Detect which cell encompasses the target text, then output its [X, Y] center coordinate. 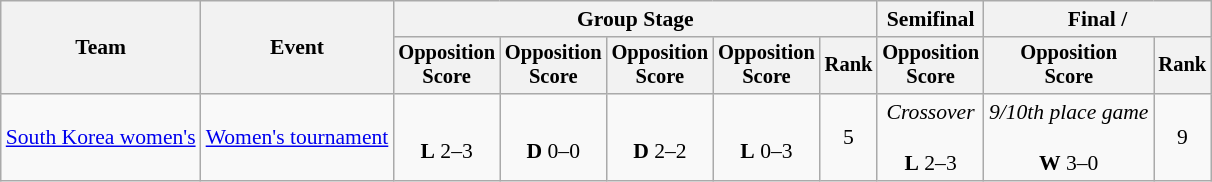
CrossoverL 2–3 [930, 138]
9/10th place gameW 3–0 [1069, 138]
L 0–3 [766, 138]
9 [1183, 138]
Women's tournament [298, 138]
5 [849, 138]
Semifinal [930, 19]
Group Stage [635, 19]
Event [298, 48]
D 0–0 [554, 138]
L 2–3 [446, 138]
D 2–2 [660, 138]
Final / [1098, 19]
South Korea women's [101, 138]
Team [101, 48]
